From the cell containing the given text, extract its center point as [X, Y] coordinate. 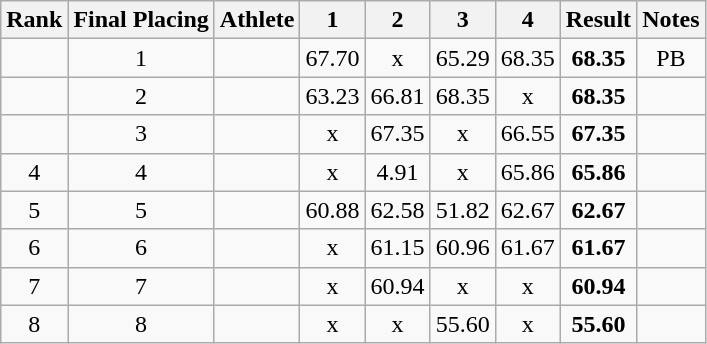
Rank [34, 20]
60.96 [462, 248]
PB [671, 58]
61.15 [398, 248]
62.58 [398, 210]
4.91 [398, 172]
Notes [671, 20]
Athlete [257, 20]
66.55 [528, 134]
Result [598, 20]
60.88 [332, 210]
66.81 [398, 96]
63.23 [332, 96]
Final Placing [141, 20]
67.70 [332, 58]
51.82 [462, 210]
65.29 [462, 58]
